Identify which cell holds the provided text, then report its [X, Y] central coordinate. 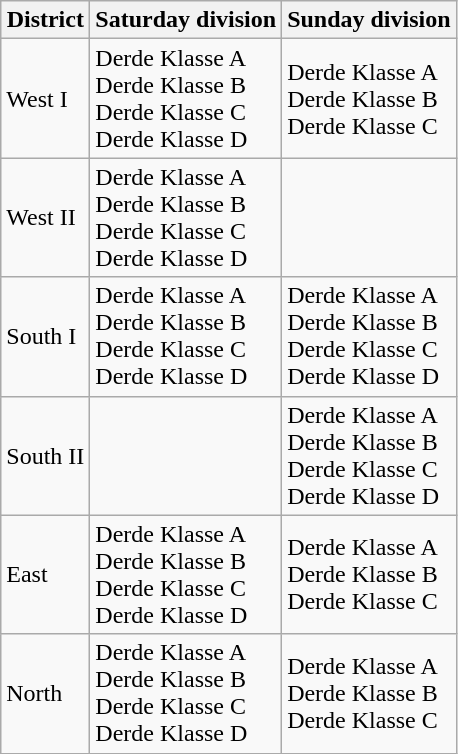
South I [46, 336]
South II [46, 456]
East [46, 574]
Sunday division [369, 20]
North [46, 694]
West I [46, 98]
District [46, 20]
Saturday division [186, 20]
West II [46, 218]
